Return [X, Y] of the center of cell containing provided text 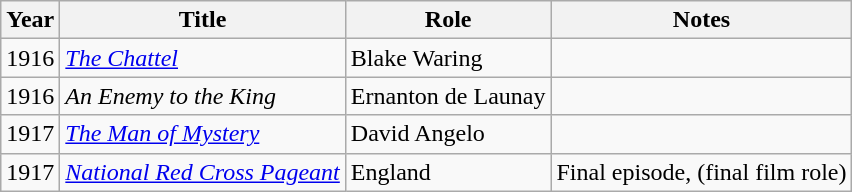
England [448, 172]
The Man of Mystery [203, 134]
Blake Waring [448, 58]
Notes [702, 20]
David Angelo [448, 134]
Final episode, (final film role) [702, 172]
Role [448, 20]
Ernanton de Launay [448, 96]
National Red Cross Pageant [203, 172]
An Enemy to the King [203, 96]
The Chattel [203, 58]
Year [30, 20]
Title [203, 20]
